Search for the cell housing the specified text and yield its (X, Y) center coordinate. 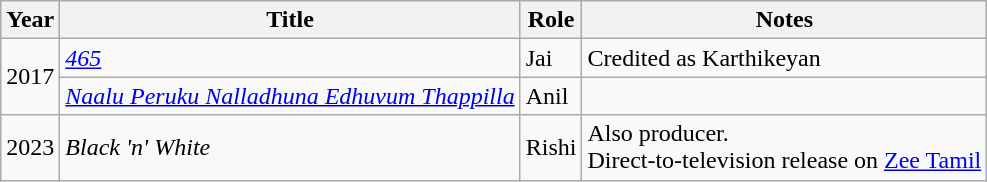
Notes (784, 20)
Anil (551, 96)
Role (551, 20)
Title (290, 20)
Also producer.Direct-to-television release on Zee Tamil (784, 148)
2017 (30, 77)
Jai (551, 58)
Black 'n' White (290, 148)
Credited as Karthikeyan (784, 58)
Naalu Peruku Nalladhuna Edhuvum Thappilla (290, 96)
Year (30, 20)
Rishi (551, 148)
2023 (30, 148)
465 (290, 58)
